For the text-containing cell, return its midpoint in [X, Y] coordinate format. 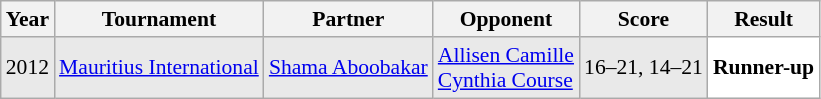
Result [764, 19]
Partner [348, 19]
Tournament [159, 19]
Score [644, 19]
Shama Aboobakar [348, 68]
Year [28, 19]
16–21, 14–21 [644, 68]
Mauritius International [159, 68]
Allisen Camille Cynthia Course [506, 68]
Runner-up [764, 68]
2012 [28, 68]
Opponent [506, 19]
